Search for the cell housing the specified text and yield its [X, Y] center coordinate. 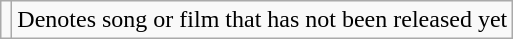
Denotes song or film that has not been released yet [262, 20]
